Locate the cell with the specified text and output its [X, Y] center coordinate. 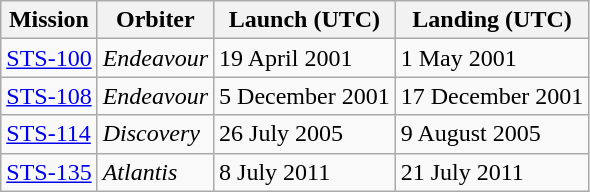
17 December 2001 [492, 96]
21 July 2011 [492, 172]
Mission [49, 20]
STS-100 [49, 58]
STS-108 [49, 96]
Launch (UTC) [305, 20]
STS-114 [49, 134]
Atlantis [155, 172]
Orbiter [155, 20]
Discovery [155, 134]
19 April 2001 [305, 58]
STS-135 [49, 172]
9 August 2005 [492, 134]
8 July 2011 [305, 172]
26 July 2005 [305, 134]
5 December 2001 [305, 96]
1 May 2001 [492, 58]
Landing (UTC) [492, 20]
